Extract the [X, Y] coordinate from the center of the cell holding the provided text.  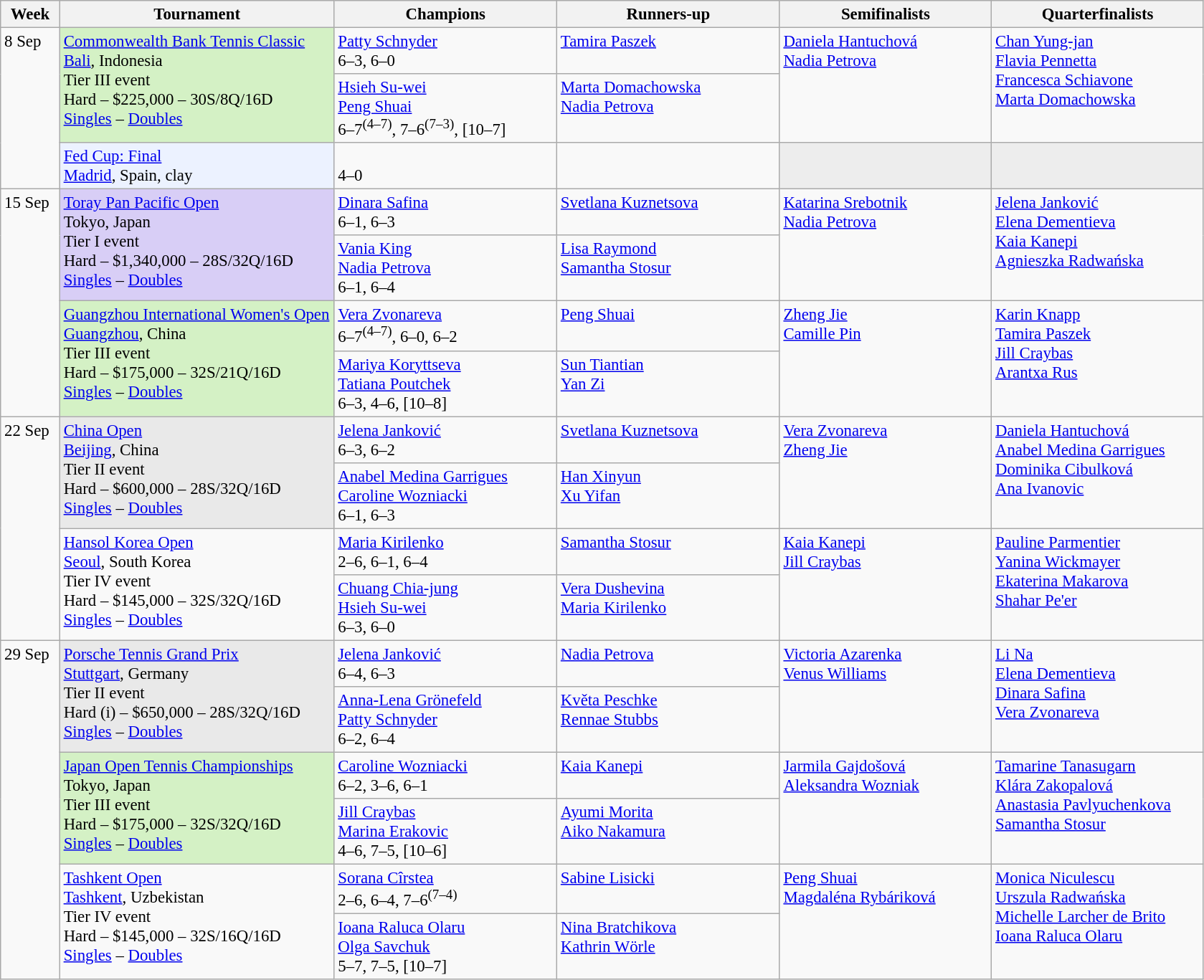
Sun Tiantian Yan Zi [668, 384]
Ayumi Morita Aiko Nakamura [668, 832]
Tashkent Open Tashkent, UzbekistanTier IV eventHard – $145,000 – 32S/16Q/16DSingles – Doubles [196, 922]
Kaia Kanepi [668, 776]
Porsche Tennis Grand PrixStuttgart, GermanyTier II eventHard (i) – $650,000 – 28S/32Q/16DSingles – Doubles [196, 696]
29 Sep [30, 810]
Jill Craybas Marina Erakovic4–6, 7–5, [10–6] [446, 832]
Pauline Parmentier Yanina Wickmayer Ekaterina Makarova Shahar Pe'er [1098, 584]
Tamarine Tanasugarn Klára Zakopalová Anastasia Pavlyuchenkova Samantha Stosur [1098, 808]
Nadia Petrova [668, 664]
Peng Shuai [668, 325]
Jelena Janković Elena Dementieva Kaia Kanepi Agnieszka Radwańska [1098, 245]
Quarterfinalists [1098, 14]
Lisa Raymond Samantha Stosur [668, 268]
Zheng Jie Camille Pin [886, 358]
Jelena Janković6–4, 6–3 [446, 664]
4–0 [446, 166]
Mariya Koryttseva Tatiana Poutchek 6–3, 4–6, [10–8] [446, 384]
Commonwealth Bank Tennis Classic Bali, IndonesiaTier III eventHard – $225,000 – 30S/8Q/16DSingles – Doubles [196, 86]
Japan Open Tennis Championships Tokyo, JapanTier III eventHard – $175,000 – 32S/32Q/16DSingles – Doubles [196, 808]
Champions [446, 14]
Daniela Hantuchová Anabel Medina Garrigues Dominika Cibulková Ana Ivanovic [1098, 472]
Tournament [196, 14]
Květa Peschke Rennae Stubbs [668, 720]
22 Sep [30, 528]
8 Sep [30, 109]
Kaia Kanepi Jill Craybas [886, 584]
Jarmila Gajdošová Aleksandra Wozniak [886, 808]
Toray Pan Pacific Open Tokyo, JapanTier I eventHard – $1,340,000 – 28S/32Q/16DSingles – Doubles [196, 245]
Jelena Janković 6–3, 6–2 [446, 440]
Vera Dushevina Maria Kirilenko [668, 608]
Anabel Medina Garrigues Caroline Wozniacki6–1, 6–3 [446, 495]
Dinara Safina 6–1, 6–3 [446, 212]
Nina Bratchikova Kathrin Wörle [668, 947]
Karin Knapp Tamira Paszek Jill Craybas Arantxa Rus [1098, 358]
15 Sep [30, 303]
Vera Zvonareva Zheng Jie [886, 472]
Sabine Lisicki [668, 889]
China Open Beijing, ChinaTier II eventHard – $600,000 – 28S/32Q/16DSingles – Doubles [196, 472]
Chan Yung-jan Flavia Pennetta Francesca Schiavone Marta Domachowska [1098, 86]
Maria Kirilenko 2–6, 6–1, 6–4 [446, 552]
Daniela Hantuchová Nadia Petrova [886, 86]
Week [30, 14]
Caroline Wozniacki 6–2, 3–6, 6–1 [446, 776]
Semifinalists [886, 14]
Runners-up [668, 14]
Guangzhou International Women's Open Guangzhou, ChinaTier III eventHard – $175,000 – 32S/21Q/16DSingles – Doubles [196, 358]
Fed Cup: Final Madrid, Spain, clay [196, 166]
Samantha Stosur [668, 552]
Ioana Raluca Olaru Olga Savchuk5–7, 7–5, [10–7] [446, 947]
Patty Schnyder 6–3, 6–0 [446, 52]
Hansol Korea Open Seoul, South KoreaTier IV eventHard – $145,000 – 32S/32Q/16DSingles – Doubles [196, 584]
Tamira Paszek [668, 52]
Victoria Azarenka Venus Williams [886, 696]
Chuang Chia-jung Hsieh Su-wei6–3, 6–0 [446, 608]
Marta Domachowska Nadia Petrova [668, 108]
Katarina Srebotnik Nadia Petrova [886, 245]
Peng Shuai Magdaléna Rybáriková [886, 922]
Han Xinyun Xu Yifan [668, 495]
Vera Zvonareva 6–7(4–7), 6–0, 6–2 [446, 325]
Monica Niculescu Urszula Radwańska Michelle Larcher de Brito Ioana Raluca Olaru [1098, 922]
Anna-Lena Grönefeld Patty Schnyder6–2, 6–4 [446, 720]
Sorana Cîrstea 2–6, 6–4, 7–6(7–4) [446, 889]
Li Na Elena Dementieva Dinara Safina Vera Zvonareva [1098, 696]
Vania King Nadia Petrova 6–1, 6–4 [446, 268]
Hsieh Su-wei Peng Shuai6–7(4–7), 7–6(7–3), [10–7] [446, 108]
